Scan for the cell matching the given text and deliver its [x, y] coordinate at center. 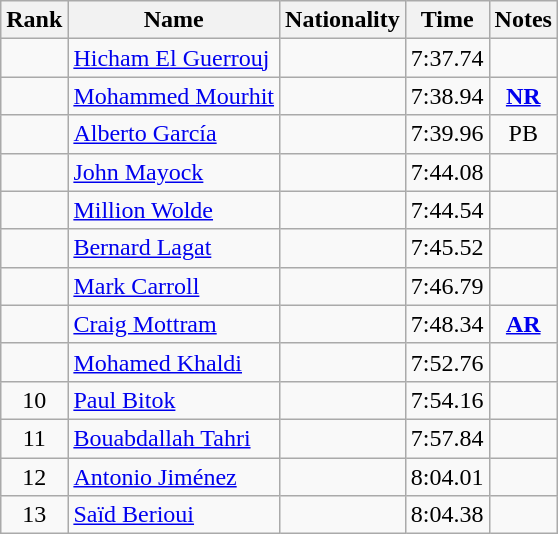
8:04.01 [447, 477]
Time [447, 20]
7:38.94 [447, 96]
Antonio Jiménez [174, 477]
7:39.96 [447, 134]
7:48.34 [447, 324]
AR [523, 324]
7:45.52 [447, 248]
7:37.74 [447, 58]
13 [34, 515]
7:46.79 [447, 286]
Name [174, 20]
10 [34, 400]
Mark Carroll [174, 286]
7:44.08 [447, 172]
Paul Bitok [174, 400]
11 [34, 438]
Rank [34, 20]
7:44.54 [447, 210]
8:04.38 [447, 515]
Bernard Lagat [174, 248]
Saïd Berioui [174, 515]
7:52.76 [447, 362]
12 [34, 477]
PB [523, 134]
7:54.16 [447, 400]
Craig Mottram [174, 324]
Nationality [343, 20]
Mohamed Khaldi [174, 362]
Notes [523, 20]
7:57.84 [447, 438]
John Mayock [174, 172]
Bouabdallah Tahri [174, 438]
Mohammed Mourhit [174, 96]
Hicham El Guerrouj [174, 58]
Alberto García [174, 134]
NR [523, 96]
Million Wolde [174, 210]
